Determine the (X, Y) coordinate at the center of the cell enclosing the given text.  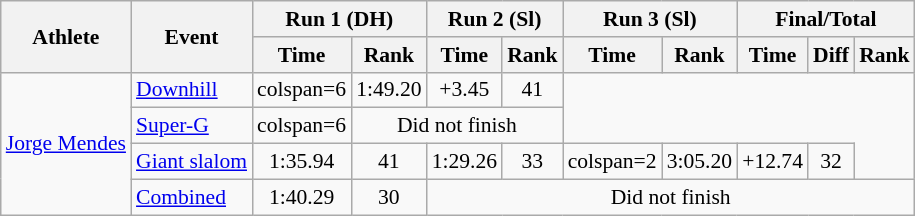
Athlete (66, 36)
32 (831, 162)
Super-G (192, 126)
Jorge Mendes (66, 143)
33 (532, 162)
Downhill (192, 90)
Run 3 (Sl) (650, 19)
colspan=2 (612, 162)
30 (388, 197)
1:40.29 (302, 197)
1:29.26 (464, 162)
1:49.20 (388, 90)
Event (192, 36)
Final/Total (826, 19)
Diff (831, 55)
+12.74 (772, 162)
Run 1 (DH) (340, 19)
+3.45 (464, 90)
1:35.94 (302, 162)
3:05.20 (700, 162)
Giant slalom (192, 162)
Run 2 (Sl) (495, 19)
Combined (192, 197)
